Output the (X, Y) coordinate of the center of the cell containing the given text.  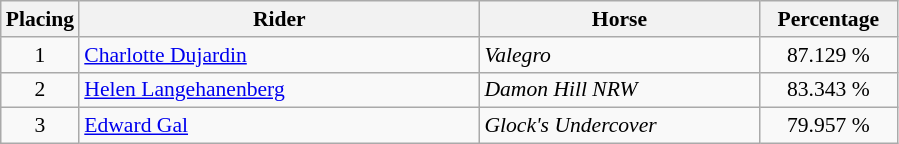
Horse (619, 19)
Helen Langehanenberg (279, 90)
Placing (40, 19)
1 (40, 55)
Damon Hill NRW (619, 90)
Percentage (828, 19)
Edward Gal (279, 126)
Charlotte Dujardin (279, 55)
83.343 % (828, 90)
87.129 % (828, 55)
79.957 % (828, 126)
3 (40, 126)
2 (40, 90)
Valegro (619, 55)
Glock's Undercover (619, 126)
Rider (279, 19)
